Scan for the cell matching the given text and deliver its (X, Y) coordinate at center. 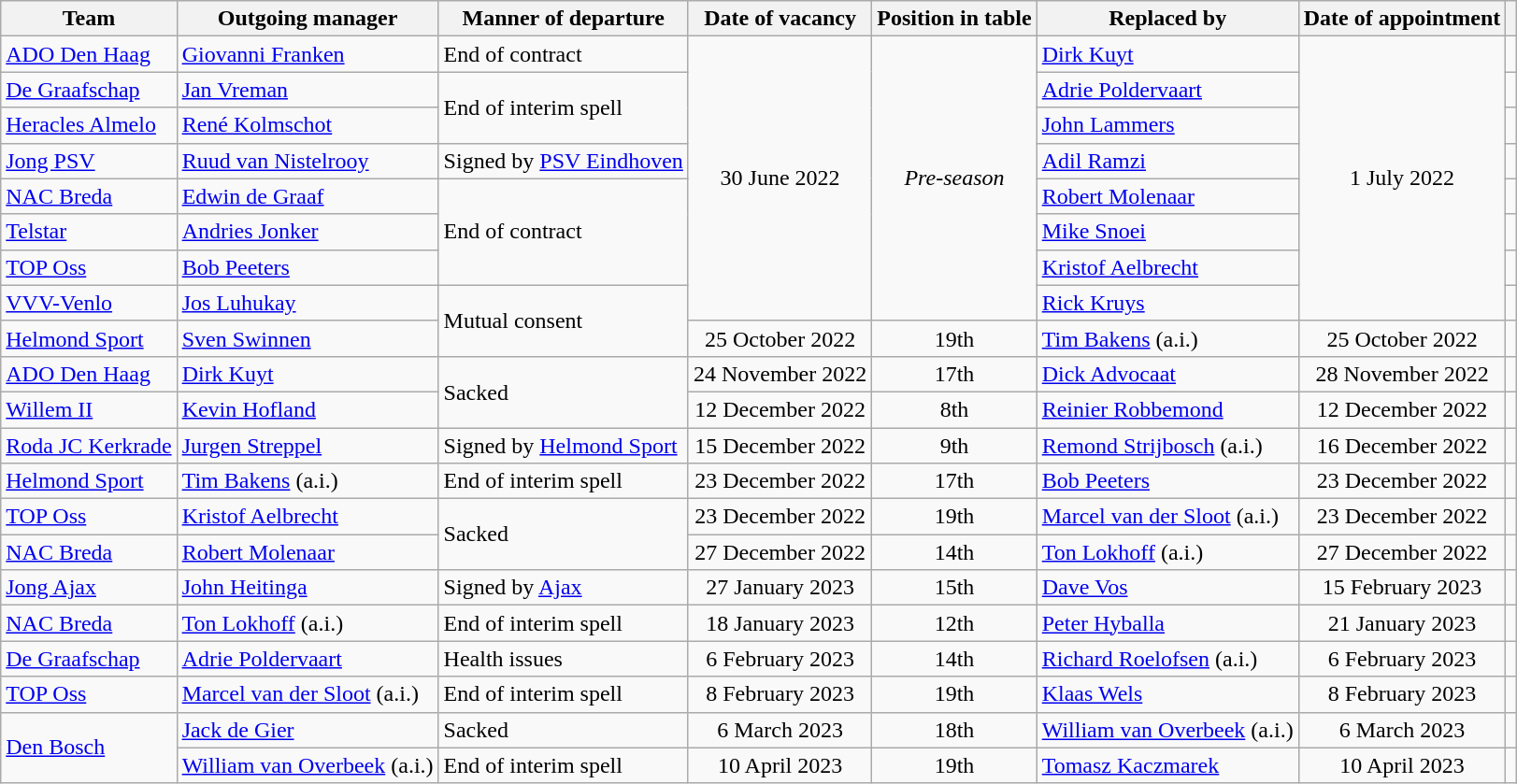
15 February 2023 (1402, 588)
Jurgen Streppel (308, 446)
Jong PSV (89, 161)
Dave Vos (1167, 588)
Health issues (563, 659)
16 December 2022 (1402, 446)
Adil Ramzi (1167, 161)
Telstar (89, 232)
Den Bosch (89, 748)
30 June 2022 (780, 178)
VVV-Venlo (89, 303)
Rick Kruys (1167, 303)
Signed by PSV Eindhoven (563, 161)
Signed by Ajax (563, 588)
Replaced by (1167, 19)
Heracles Almelo (89, 125)
Edwin de Graaf (308, 196)
Roda JC Kerkrade (89, 446)
Signed by Helmond Sport (563, 446)
24 November 2022 (780, 374)
Dick Advocaat (1167, 374)
Klaas Wels (1167, 694)
Jan Vreman (308, 90)
Position in table (954, 19)
Team (89, 19)
Remond Strijbosch (a.i.) (1167, 446)
Date of vacancy (780, 19)
Andries Jonker (308, 232)
Ruud van Nistelrooy (308, 161)
15 December 2022 (780, 446)
1 July 2022 (1402, 178)
Giovanni Franken (308, 54)
Reinier Robbemond (1167, 409)
John Heitinga (308, 588)
Willem II (89, 409)
18 January 2023 (780, 623)
Outgoing manager (308, 19)
27 January 2023 (780, 588)
28 November 2022 (1402, 374)
15th (954, 588)
Peter Hyballa (1167, 623)
Mike Snoei (1167, 232)
Manner of departure (563, 19)
Mutual consent (563, 321)
Tomasz Kaczmarek (1167, 765)
Kevin Hofland (308, 409)
Sven Swinnen (308, 338)
Date of appointment (1402, 19)
Jack de Gier (308, 730)
Richard Roelofsen (a.i.) (1167, 659)
John Lammers (1167, 125)
9th (954, 446)
Jong Ajax (89, 588)
Jos Luhukay (308, 303)
René Kolmschot (308, 125)
21 January 2023 (1402, 623)
12th (954, 623)
Pre-season (954, 178)
8th (954, 409)
18th (954, 730)
